Return the (X, Y) coordinate for the center point of the cell that contains the specified text.  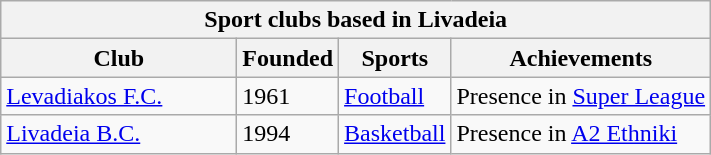
Presence in A2 Ethniki (581, 134)
Presence in Super League (581, 96)
Basketball (395, 134)
Levadiakos F.C. (119, 96)
Livadeia B.C. (119, 134)
Sports (395, 58)
1961 (288, 96)
Achievements (581, 58)
1994 (288, 134)
Football (395, 96)
Sport clubs based in Livadeia (356, 20)
Club (119, 58)
Founded (288, 58)
